For the text-containing cell, return its midpoint in [X, Y] coordinate format. 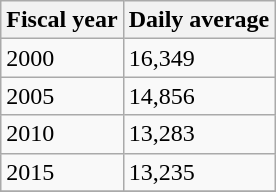
13,235 [199, 172]
Fiscal year [62, 20]
14,856 [199, 96]
13,283 [199, 134]
2000 [62, 58]
2005 [62, 96]
16,349 [199, 58]
2010 [62, 134]
Daily average [199, 20]
2015 [62, 172]
